For the text-containing cell, return its midpoint in [x, y] coordinate format. 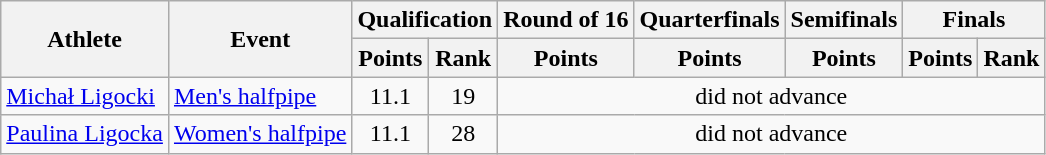
Athlete [85, 39]
Michał Ligocki [85, 96]
28 [464, 134]
Women's halfpipe [260, 134]
Paulina Ligocka [85, 134]
Men's halfpipe [260, 96]
Event [260, 39]
Finals [974, 20]
Quarterfinals [710, 20]
Semifinals [844, 20]
19 [464, 96]
Round of 16 [566, 20]
Qualification [425, 20]
